Detect which cell encompasses the target text, then output its [X, Y] center coordinate. 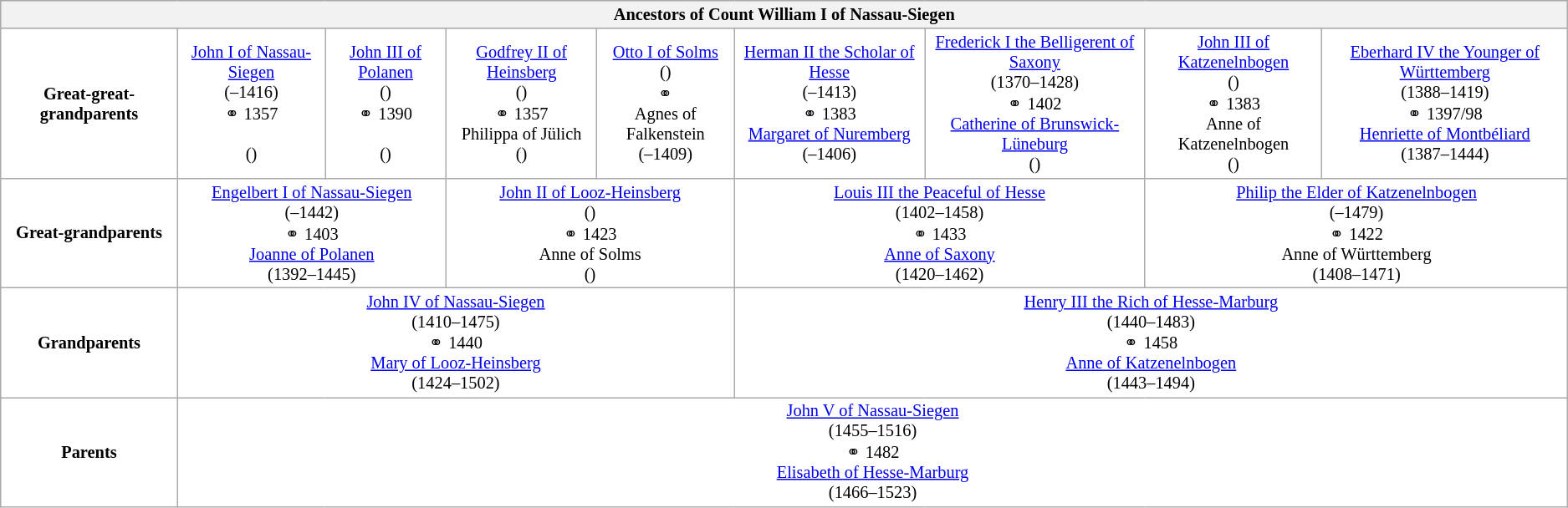
Philip the Elder of Katzenelnbogen(–1479)⚭ 1422Anne of Württemberg(1408–1471) [1356, 232]
John III of Polanen()⚭ 1390() [386, 104]
Godfrey II of Heinsberg()⚭ 1357Philippa of Jülich() [521, 104]
Eberhard IV the Younger of Württemberg(1388–1419)⚭ 1397/98Henriette of Montbéliard(1387–1444) [1445, 104]
John I of Nassau-Siegen(–1416)⚭ 1357() [251, 104]
Otto I of Solms()⚭Agnes of Falkenstein(–1409) [666, 104]
Parents [89, 451]
John II of Looz-Heinsberg()⚭ 1423Anne of Solms() [590, 232]
John V of Nassau-Siegen(1455–1516)⚭ 1482Elisabeth of Hesse-Marburg(1466–1523) [873, 451]
Frederick I the Belligerent of Saxony(1370–1428)⚭ 1402Catherine of Brunswick-Lüneburg() [1035, 104]
Great-grandparents [89, 232]
Grandparents [89, 343]
Engelbert I of Nassau-Siegen(–1442)⚭ 1403Joanne of Polanen(1392–1445) [311, 232]
Ancestors of Count William I of Nassau-Siegen [784, 14]
John III of Katzenelnbogen()⚭ 1383Anne of Katzenelnbogen() [1233, 104]
Great-great-grandparents [89, 104]
Herman II the Scholar of Hesse(–1413)⚭ 1383Margaret of Nuremberg(–1406) [830, 104]
John IV of Nassau-Siegen(1410–1475)⚭ 1440Mary of Looz-Heinsberg(1424–1502) [456, 343]
Louis III the Peaceful of Hesse(1402–1458)⚭ 1433Anne of Saxony(1420–1462) [940, 232]
Henry III the Rich of Hesse-Marburg(1440–1483)⚭ 1458Anne of Katzenelnbogen(1443–1494) [1151, 343]
